From the cell containing the given text, extract its center point as (x, y) coordinate. 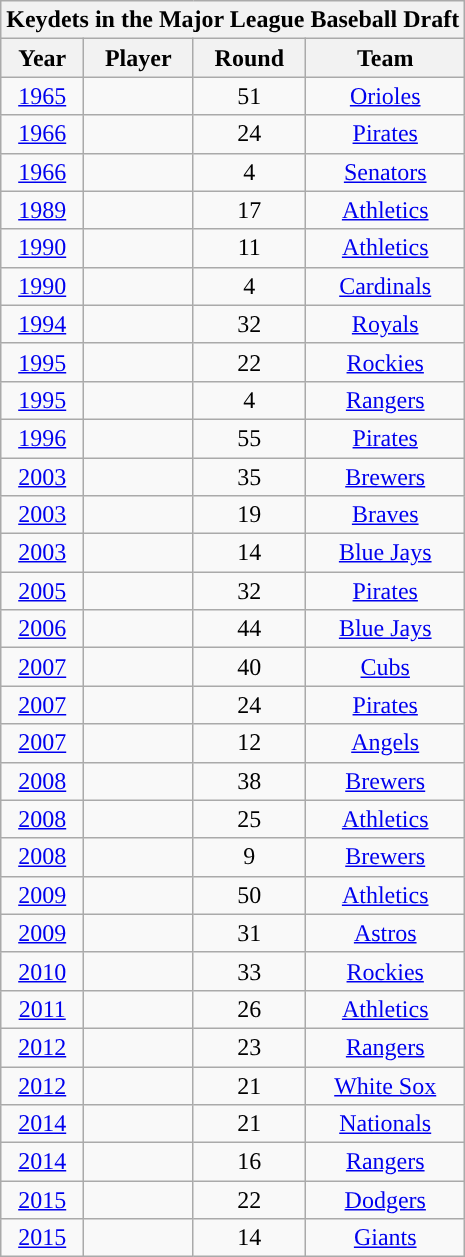
White Sox (386, 1085)
19 (250, 515)
26 (250, 1009)
Giants (386, 1238)
2006 (42, 629)
Cardinals (386, 286)
40 (250, 667)
Royals (386, 324)
Round (250, 58)
Senators (386, 172)
Astros (386, 933)
31 (250, 933)
25 (250, 819)
38 (250, 781)
Team (386, 58)
1989 (42, 210)
2011 (42, 1009)
1965 (42, 96)
Orioles (386, 96)
16 (250, 1162)
51 (250, 96)
Angels (386, 743)
35 (250, 477)
1996 (42, 438)
Dodgers (386, 1200)
23 (250, 1047)
9 (250, 857)
44 (250, 629)
Nationals (386, 1124)
17 (250, 210)
11 (250, 248)
Year (42, 58)
33 (250, 971)
50 (250, 895)
12 (250, 743)
55 (250, 438)
Player (138, 58)
1994 (42, 324)
Braves (386, 515)
2010 (42, 971)
2005 (42, 591)
Keydets in the Major League Baseball Draft (233, 20)
Cubs (386, 667)
